For the text-containing cell, return its midpoint in [X, Y] coordinate format. 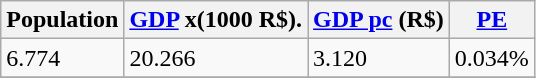
PE [492, 20]
6.774 [62, 58]
20.266 [216, 58]
GDP pc (R$) [379, 20]
0.034% [492, 58]
Population [62, 20]
3.120 [379, 58]
GDP x(1000 R$). [216, 20]
